Determine the (X, Y) coordinate at the center of the cell enclosing the given text.  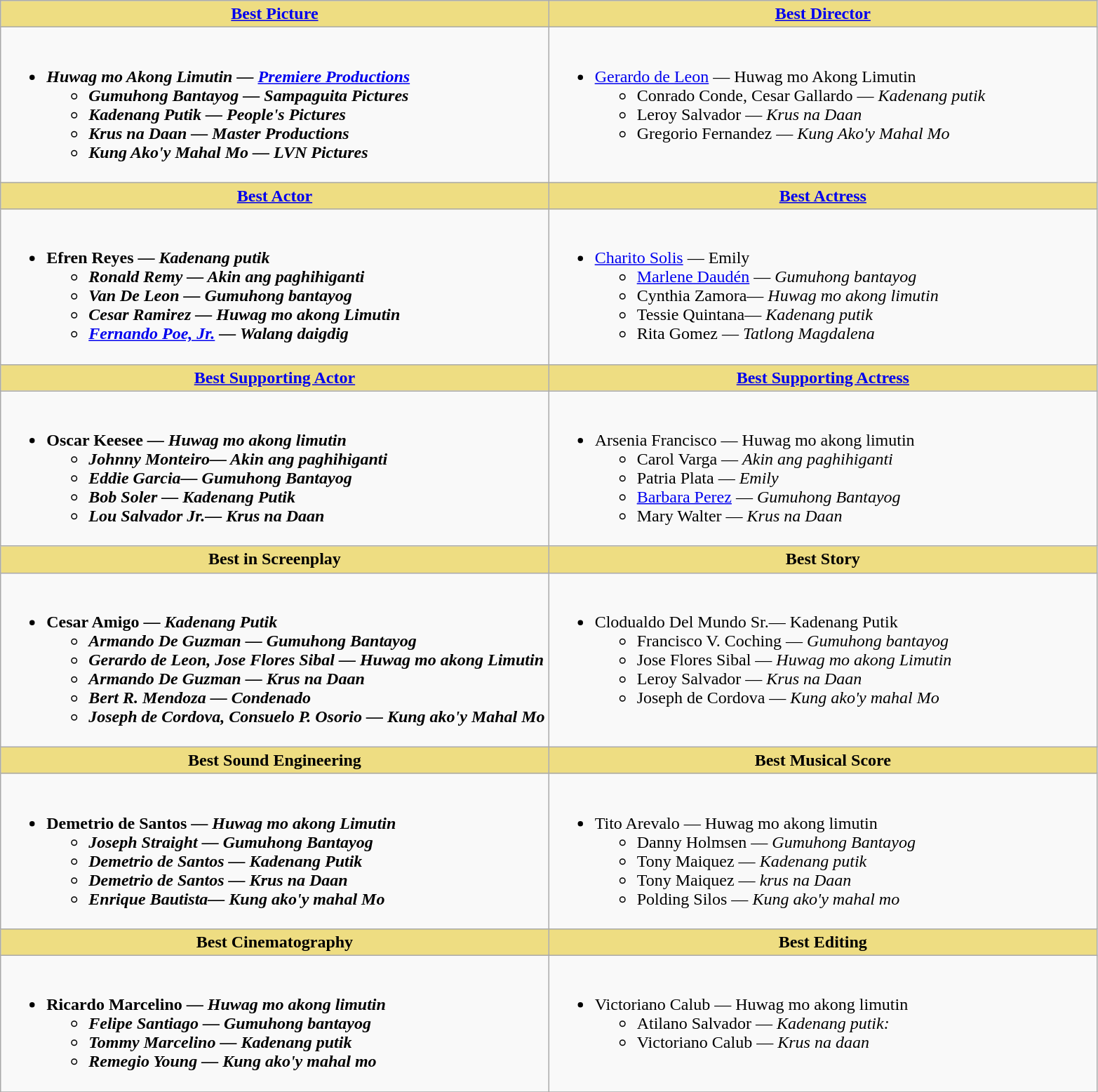
Victoriano Calub — Huwag mo akong limutinAtilano Salvador — Kadenang putik:Victoriano Calub — Krus na daan (822, 1023)
Best Sound Engineering (275, 760)
Best Supporting Actor (275, 378)
Best Director (822, 14)
Ricardo Marcelino — Huwag mo akong limutinFelipe Santiago — Gumuhong bantayogTommy Marcelino — Kadenang putikRemegio Young — Kung ako'y mahal mo (275, 1023)
Best Cinematography (275, 942)
Best Picture (275, 14)
Best in Screenplay (275, 559)
Best Musical Score (822, 760)
Best Editing (822, 942)
Best Supporting Actress (822, 378)
Best Story (822, 559)
Best Actor (275, 196)
Best Actress (822, 196)
